Extract the (X, Y) coordinate from the center of the cell holding the provided text.  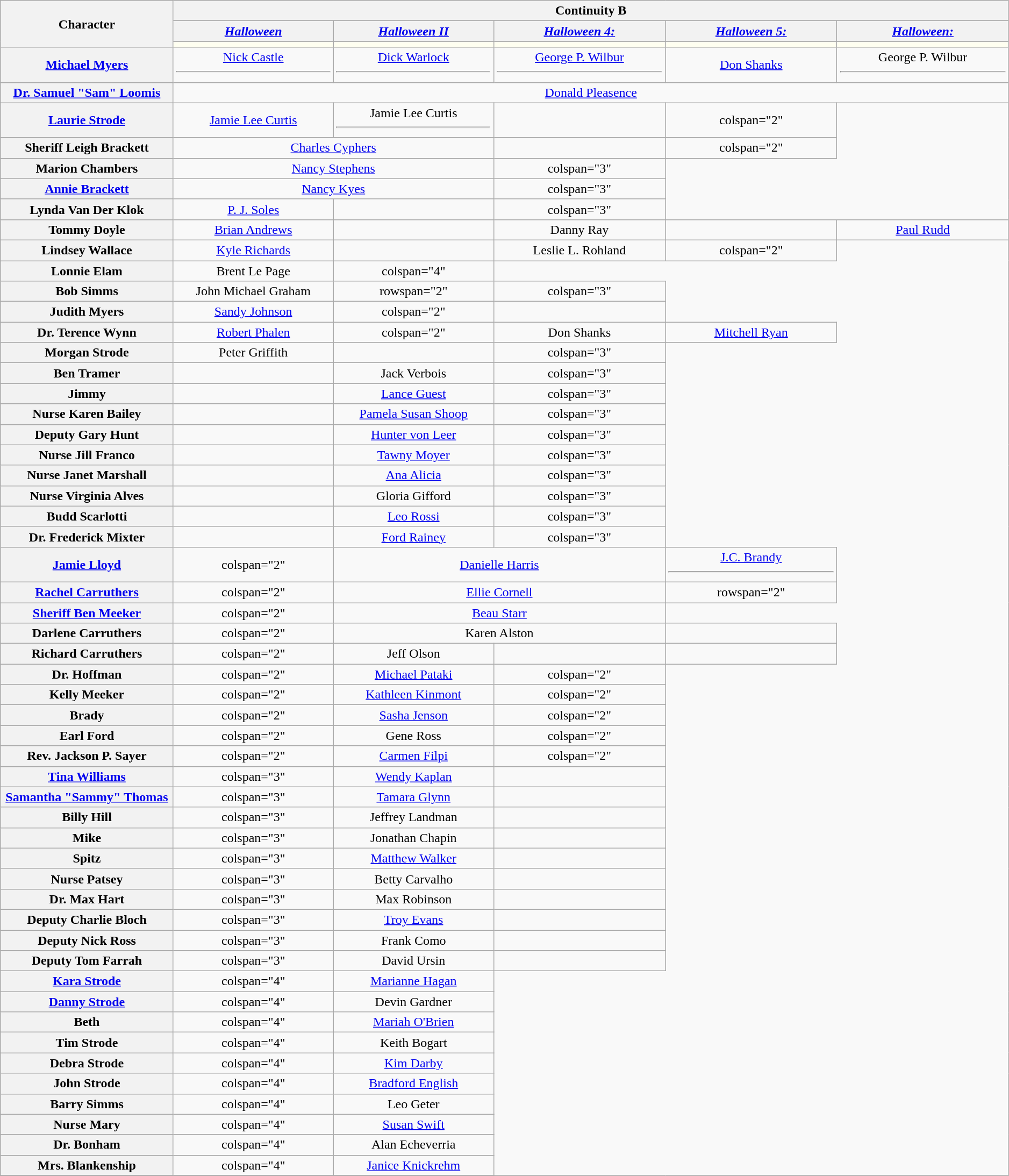
Matthew Walker (413, 858)
Gloria Gifford (413, 496)
Brady (87, 715)
Kyle Richards (253, 250)
Halloween 4: (579, 31)
Keith Bogart (413, 1043)
Dr. Frederick Mixter (87, 537)
Kelly Meeker (87, 695)
Rev. Jackson P. Sayer (87, 756)
Deputy Nick Ross (87, 940)
Judith Myers (87, 312)
Morgan Strode (87, 353)
Janice Knickrehm (413, 1165)
Nurse Patsey (87, 879)
Laurie Strode (87, 120)
Debra Strode (87, 1063)
Nurse Janet Marshall (87, 475)
Danielle Harris (499, 565)
Tommy Doyle (87, 230)
Donald Pleasence (591, 92)
Charles Cyphers (333, 148)
Dr. Bonham (87, 1145)
John Strode (87, 1084)
Frank Como (413, 940)
Richard Carruthers (87, 654)
Earl Ford (87, 736)
Rachel Carruthers (87, 592)
Nancy Stephens (333, 168)
Jamie Lloyd (87, 565)
Lance Guest (413, 394)
Nancy Kyes (333, 189)
David Ursin (413, 961)
Dr. Max Hart (87, 899)
Halloween 5: (752, 31)
Nurse Karen Bailey (87, 414)
Troy Evans (413, 920)
Halloween (253, 31)
Dr. Terence Wynn (87, 332)
Beau Starr (499, 612)
Darlene Carruthers (87, 633)
Mike (87, 838)
Peter Griffith (253, 353)
Ana Alicia (413, 475)
Leo Rossi (413, 516)
John Michael Graham (253, 291)
Max Robinson (413, 899)
Lonnie Elam (87, 270)
Tim Strode (87, 1043)
Sasha Jenson (413, 715)
Tina Williams (87, 776)
J.C. Brandy (752, 565)
Deputy Charlie Bloch (87, 920)
Marianne Hagan (413, 981)
Michael Pataki (413, 674)
Tamara Glynn (413, 797)
Karen Alston (499, 633)
Michael Myers (87, 65)
Spitz (87, 858)
Lynda Van Der Klok (87, 209)
Robert Phalen (253, 332)
Jimmy (87, 394)
Deputy Gary Hunt (87, 434)
Beth (87, 1022)
Ben Tramer (87, 373)
Wendy Kaplan (413, 776)
Nurse Virginia Alves (87, 496)
Ellie Cornell (499, 592)
Mitchell Ryan (752, 332)
Continuity B (591, 11)
Billy Hill (87, 817)
Carmen Filpi (413, 756)
Annie Brackett (87, 189)
Kara Strode (87, 981)
Kim Darby (413, 1063)
Hunter von Leer (413, 434)
Dick Warlock (413, 65)
Nurse Jill Franco (87, 455)
Budd Scarlotti (87, 516)
Ford Rainey (413, 537)
Dr. Hoffman (87, 674)
Character (87, 24)
Paul Rudd (922, 230)
Jack Verbois (413, 373)
Sheriff Ben Meeker (87, 612)
Danny Strode (87, 1002)
Jeff Olson (413, 654)
Kathleen Kinmont (413, 695)
P. J. Soles (253, 209)
Danny Ray (579, 230)
Sheriff Leigh Brackett (87, 148)
Dr. Samuel "Sam" Loomis (87, 92)
Brent Le Page (253, 270)
Jeffrey Landman (413, 817)
Halloween: (922, 31)
Barry Simms (87, 1104)
Devin Gardner (413, 1002)
Leslie L. Rohland (579, 250)
Susan Swift (413, 1124)
Samantha "Sammy" Thomas (87, 797)
Halloween II (413, 31)
Jonathan Chapin (413, 838)
Lindsey Wallace (87, 250)
Brian Andrews (253, 230)
Sandy Johnson (253, 312)
Betty Carvalho (413, 879)
Marion Chambers (87, 168)
Nurse Mary (87, 1124)
Nick Castle (253, 65)
Mariah O'Brien (413, 1022)
Mrs. Blankenship (87, 1165)
Gene Ross (413, 736)
Deputy Tom Farrah (87, 961)
Pamela Susan Shoop (413, 414)
Bradford English (413, 1084)
Tawny Moyer (413, 455)
Bob Simms (87, 291)
Leo Geter (413, 1104)
Alan Echeverria (413, 1145)
